Capture the cell that displays the provided text and extract its (x, y) central coordinate. 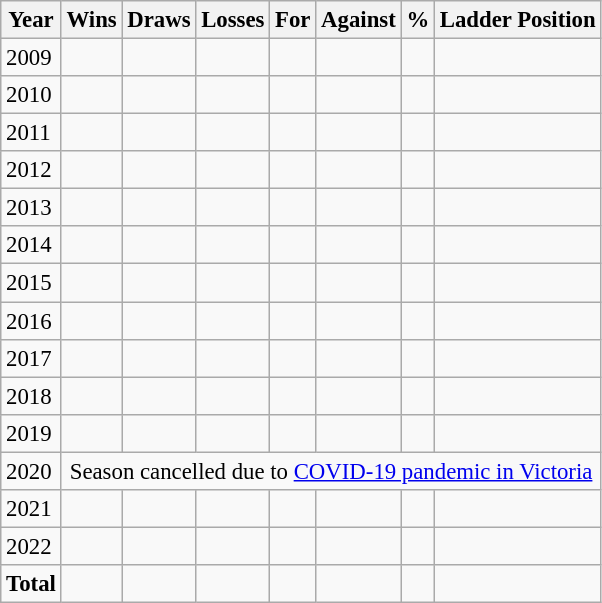
Draws (159, 20)
2019 (31, 433)
2018 (31, 396)
2011 (31, 133)
2021 (31, 509)
2012 (31, 170)
2009 (31, 58)
Total (31, 584)
Against (358, 20)
2013 (31, 208)
2017 (31, 358)
2020 (31, 471)
% (418, 20)
2022 (31, 546)
Losses (233, 20)
Ladder Position (518, 20)
Season cancelled due to COVID-19 pandemic in Victoria (331, 471)
2010 (31, 95)
Year (31, 20)
Wins (92, 20)
2014 (31, 245)
For (293, 20)
2016 (31, 321)
2015 (31, 283)
